Locate the cell with the specified text and output its [X, Y] center coordinate. 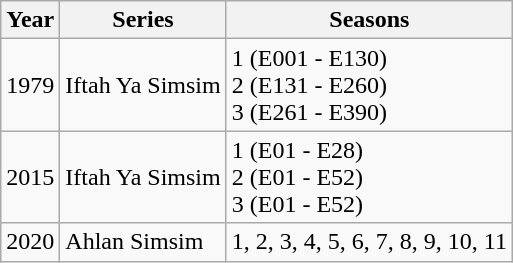
2015 [30, 177]
Year [30, 20]
1 (E001 - E130)2 (E131 - E260)3 (E261 - E390) [369, 85]
1, 2, 3, 4, 5, 6, 7, 8, 9, 10, 11 [369, 242]
Series [143, 20]
Seasons [369, 20]
2020 [30, 242]
1 (E01 - E28)2 (E01 - E52)3 (E01 - E52) [369, 177]
Ahlan Simsim [143, 242]
1979 [30, 85]
